Extract the [X, Y] coordinate from the center of the cell holding the provided text.  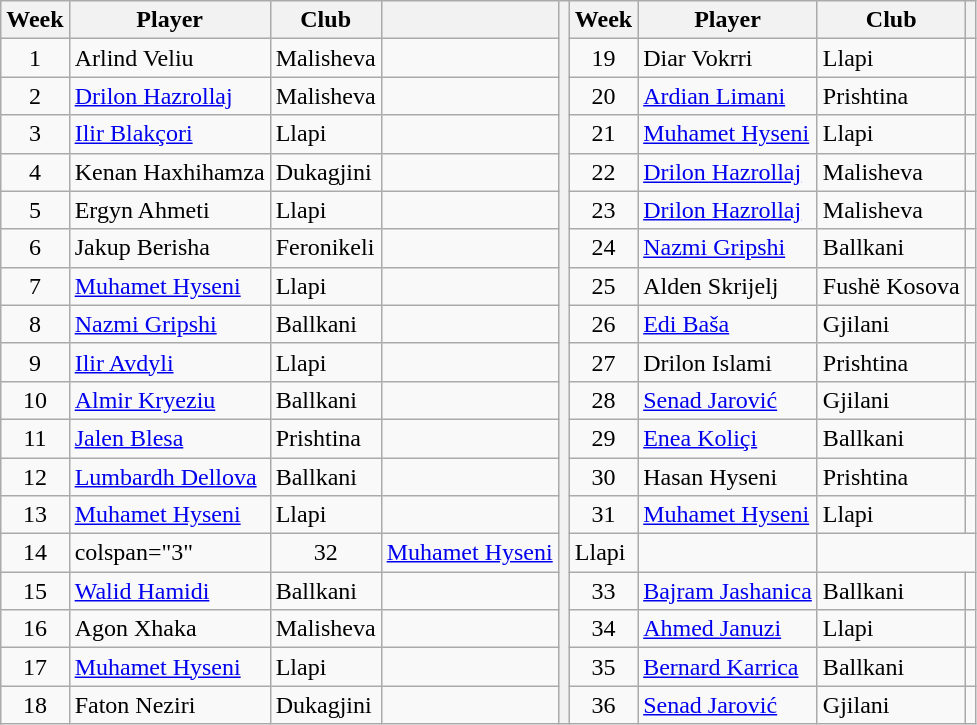
30 [603, 477]
Ilir Blakçori [170, 134]
31 [603, 515]
26 [603, 324]
21 [603, 134]
Ahmed Januzi [728, 629]
32 [326, 553]
Kenan Haxhihamza [170, 172]
Agon Xhaka [170, 629]
17 [35, 667]
Bajram Jashanica [728, 591]
Arlind Veliu [170, 58]
13 [35, 515]
16 [35, 629]
20 [603, 96]
4 [35, 172]
6 [35, 248]
Ergyn Ahmeti [170, 210]
14 [35, 553]
24 [603, 248]
1 [35, 58]
10 [35, 400]
35 [603, 667]
3 [35, 134]
25 [603, 286]
15 [35, 591]
33 [603, 591]
36 [603, 705]
Faton Neziri [170, 705]
5 [35, 210]
Almir Kryeziu [170, 400]
8 [35, 324]
Bernard Karrica [728, 667]
Enea Koliçi [728, 438]
Edi Baša [728, 324]
Lumbardh Dellova [170, 477]
colspan="3" [170, 553]
27 [603, 362]
19 [603, 58]
Jalen Blesa [170, 438]
9 [35, 362]
22 [603, 172]
Alden Skrijelj [728, 286]
23 [603, 210]
Diar Vokrri [728, 58]
11 [35, 438]
34 [603, 629]
2 [35, 96]
29 [603, 438]
7 [35, 286]
Jakup Berisha [170, 248]
Ardian Limani [728, 96]
28 [603, 400]
12 [35, 477]
18 [35, 705]
Feronikeli [326, 248]
Walid Hamidi [170, 591]
Fushë Kosova [891, 286]
Hasan Hyseni [728, 477]
Ilir Avdyli [170, 362]
Drilon Islami [728, 362]
